Determine the [X, Y] coordinate at the center of the cell enclosing the given text.  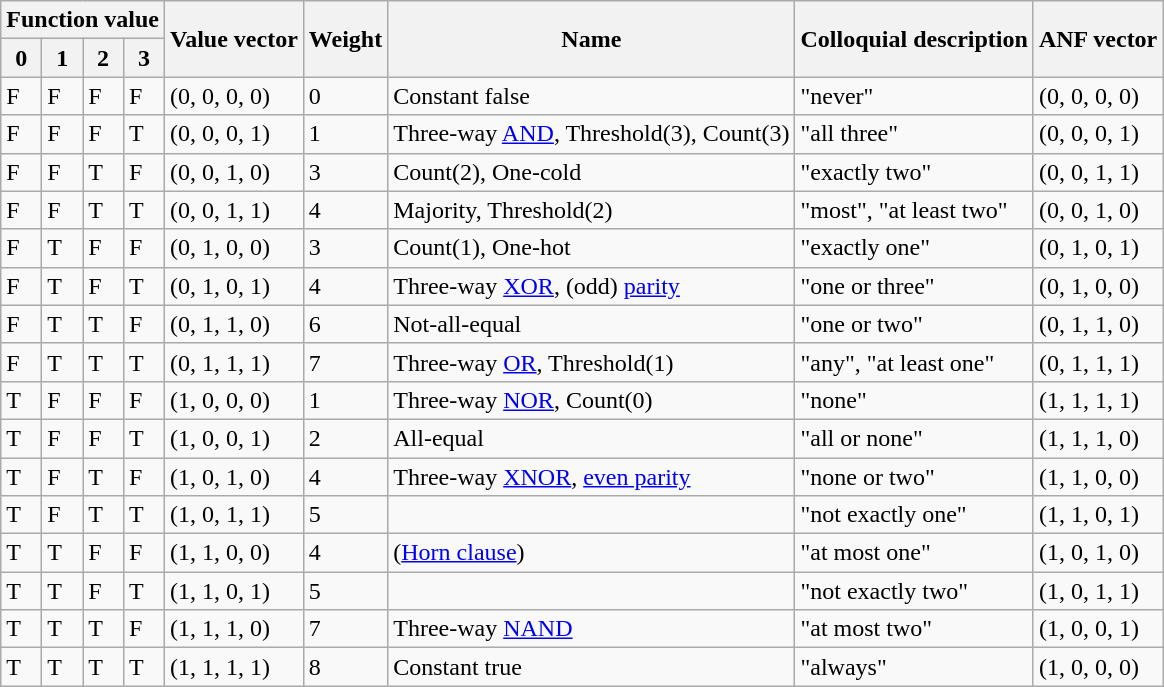
Three-way NOR, Count(0) [592, 400]
Three-way AND, Threshold(3), Count(3) [592, 134]
Colloquial description [914, 39]
"at most one" [914, 553]
"exactly one" [914, 248]
"any", "at least one" [914, 362]
Three-way NAND [592, 629]
"one or two" [914, 324]
(Horn clause) [592, 553]
ANF vector [1098, 39]
Value vector [234, 39]
Name [592, 39]
All-equal [592, 438]
"none or two" [914, 477]
Majority, Threshold(2) [592, 210]
Not-all-equal [592, 324]
Constant false [592, 96]
Three-way OR, Threshold(1) [592, 362]
"one or three" [914, 286]
"exactly two" [914, 172]
"never" [914, 96]
Function value [83, 20]
Three-way XNOR, even parity [592, 477]
Weight [345, 39]
"most", "at least two" [914, 210]
Constant true [592, 667]
"not exactly one" [914, 515]
Three-way XOR, (odd) parity [592, 286]
Count(1), One-hot [592, 248]
Count(2), One-cold [592, 172]
8 [345, 667]
"all three" [914, 134]
"always" [914, 667]
"at most two" [914, 629]
"all or none" [914, 438]
"not exactly two" [914, 591]
"none" [914, 400]
6 [345, 324]
